Pinpoint the cell where the given text exists, returning its (X, Y) midpoint coordinate. 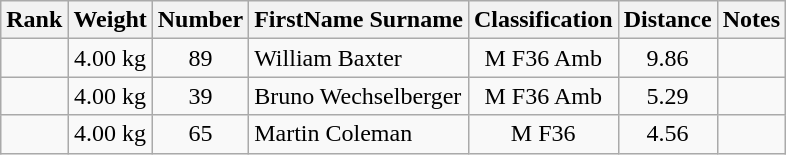
4.56 (668, 134)
Weight (110, 20)
Distance (668, 20)
Martin Coleman (359, 134)
5.29 (668, 96)
Rank (34, 20)
Notes (751, 20)
Classification (543, 20)
89 (200, 58)
FirstName Surname (359, 20)
Bruno Wechselberger (359, 96)
9.86 (668, 58)
Number (200, 20)
39 (200, 96)
M F36 (543, 134)
William Baxter (359, 58)
65 (200, 134)
